Locate the cell with the specified text and output its (X, Y) center coordinate. 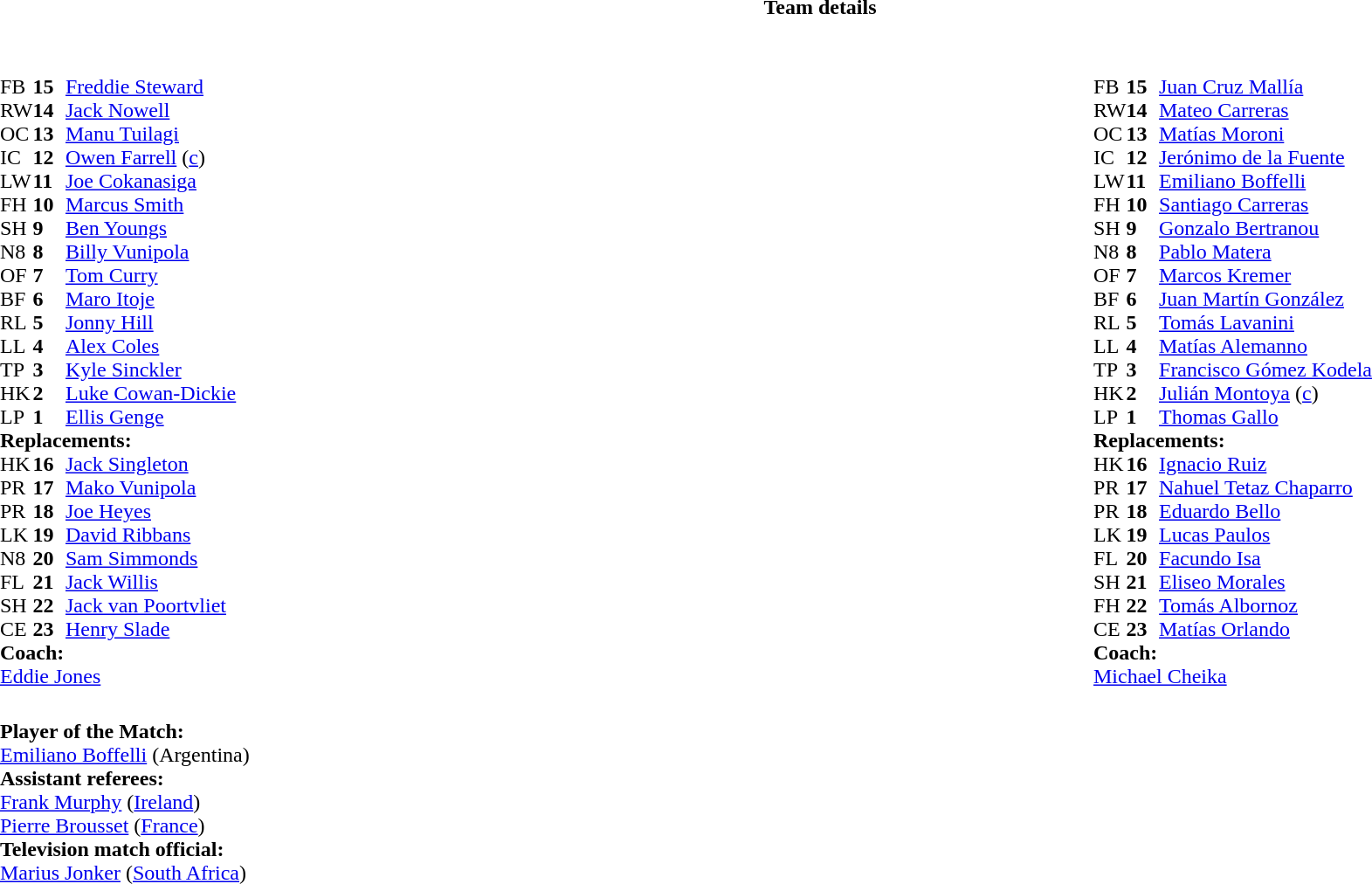
Juan Martín González (1265, 299)
Facundo Isa (1265, 559)
Lucas Paulos (1265, 535)
Jonny Hill (150, 323)
Francisco Gómez Kodela (1265, 370)
Mako Vunipola (150, 487)
Freddie Steward (150, 87)
Tomás Lavanini (1265, 323)
Marcus Smith (150, 204)
Ben Youngs (150, 229)
Nahuel Tetaz Chaparro (1265, 487)
Jack Singleton (150, 465)
Joe Heyes (150, 512)
Luke Cowan-Dickie (150, 393)
Sam Simmonds (150, 559)
Joe Cokanasiga (150, 182)
Mateo Carreras (1265, 110)
Michael Cheika (1233, 676)
Owen Farrell (c) (150, 157)
Ignacio Ruiz (1265, 465)
Jack van Poortvliet (150, 606)
Manu Tuilagi (150, 135)
Juan Cruz Mallía (1265, 87)
Billy Vunipola (150, 252)
Eddie Jones (118, 676)
Marcos Kremer (1265, 276)
Julián Montoya (c) (1265, 393)
David Ribbans (150, 535)
Jack Willis (150, 582)
Matías Alemanno (1265, 346)
Santiago Carreras (1265, 204)
Pablo Matera (1265, 252)
Matías Moroni (1265, 135)
Gonzalo Bertranou (1265, 229)
Ellis Genge (150, 418)
Eduardo Bello (1265, 512)
Jerónimo de la Fuente (1265, 157)
Eliseo Morales (1265, 582)
Tom Curry (150, 276)
Jack Nowell (150, 110)
Kyle Sinckler (150, 370)
Alex Coles (150, 346)
Thomas Gallo (1265, 418)
Tomás Albornoz (1265, 606)
Matías Orlando (1265, 629)
Emiliano Boffelli (1265, 182)
Maro Itoje (150, 299)
Henry Slade (150, 629)
